From the cell containing the given text, extract its center point as [X, Y] coordinate. 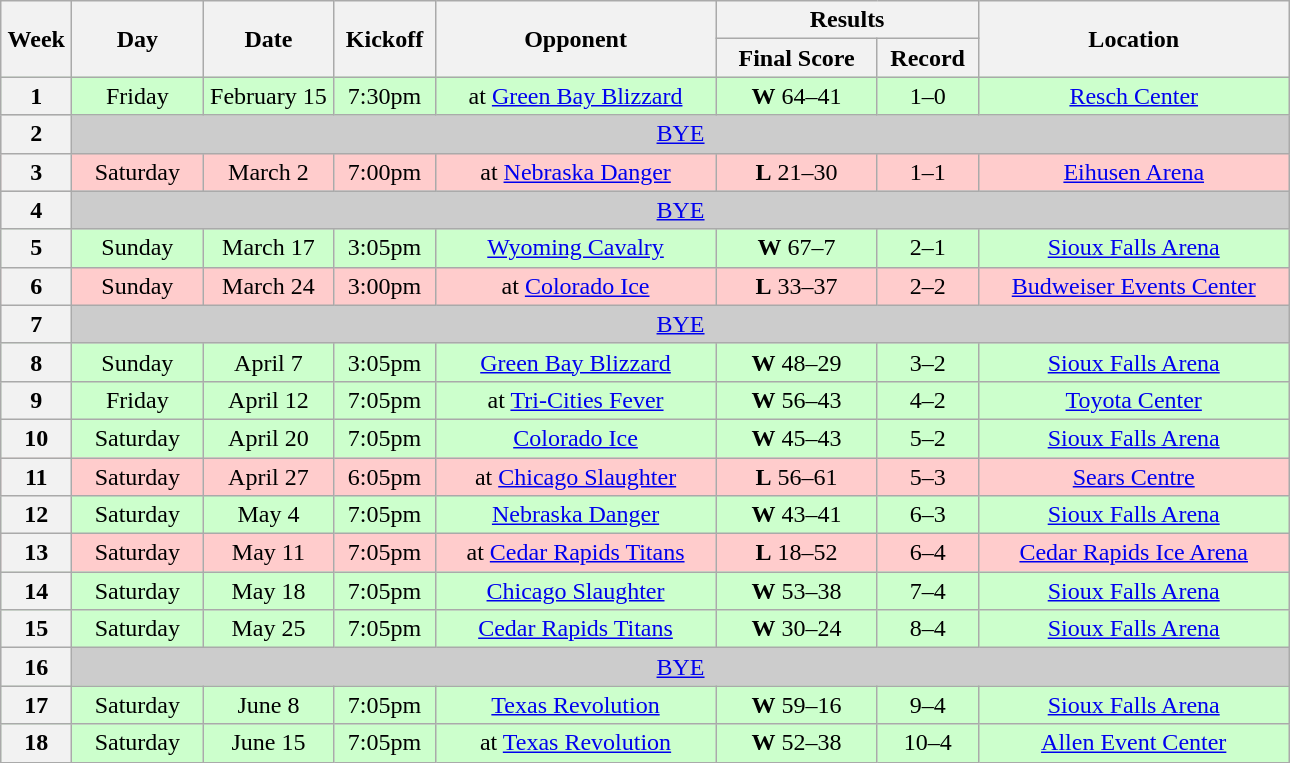
W 56–43 [796, 400]
March 2 [268, 172]
at Nebraska Danger [576, 172]
Cedar Rapids Ice Arena [1134, 553]
February 15 [268, 96]
Green Bay Blizzard [576, 362]
Texas Revolution [576, 705]
Kickoff [384, 39]
W 67–7 [796, 248]
W 45–43 [796, 438]
15 [36, 629]
2–2 [928, 286]
Nebraska Danger [576, 515]
at Texas Revolution [576, 743]
Wyoming Cavalry [576, 248]
5–2 [928, 438]
1–1 [928, 172]
8 [36, 362]
Chicago Slaughter [576, 591]
11 [36, 477]
Budweiser Events Center [1134, 286]
March 24 [268, 286]
Sears Centre [1134, 477]
L 18–52 [796, 553]
Week [36, 39]
16 [36, 667]
May 18 [268, 591]
10–4 [928, 743]
April 20 [268, 438]
at Tri-Cities Fever [576, 400]
April 7 [268, 362]
June 15 [268, 743]
4–2 [928, 400]
8–4 [928, 629]
W 48–29 [796, 362]
6–4 [928, 553]
17 [36, 705]
Results [847, 20]
10 [36, 438]
April 12 [268, 400]
1 [36, 96]
12 [36, 515]
April 27 [268, 477]
Date [268, 39]
9 [36, 400]
Day [138, 39]
14 [36, 591]
Record [928, 58]
7 [36, 324]
L 56–61 [796, 477]
W 52–38 [796, 743]
May 25 [268, 629]
6 [36, 286]
Opponent [576, 39]
Allen Event Center [1134, 743]
L 33–37 [796, 286]
May 4 [268, 515]
L 21–30 [796, 172]
W 43–41 [796, 515]
Colorado Ice [576, 438]
Location [1134, 39]
W 64–41 [796, 96]
18 [36, 743]
W 30–24 [796, 629]
7:00pm [384, 172]
3 [36, 172]
W 53–38 [796, 591]
3–2 [928, 362]
at Cedar Rapids Titans [576, 553]
7–4 [928, 591]
2–1 [928, 248]
4 [36, 210]
7:30pm [384, 96]
2 [36, 134]
5 [36, 248]
Resch Center [1134, 96]
3:00pm [384, 286]
W 59–16 [796, 705]
Final Score [796, 58]
at Colorado Ice [576, 286]
1–0 [928, 96]
Cedar Rapids Titans [576, 629]
13 [36, 553]
Toyota Center [1134, 400]
6:05pm [384, 477]
at Green Bay Blizzard [576, 96]
6–3 [928, 515]
Eihusen Arena [1134, 172]
June 8 [268, 705]
at Chicago Slaughter [576, 477]
March 17 [268, 248]
May 11 [268, 553]
5–3 [928, 477]
9–4 [928, 705]
